Search for the cell housing the specified text and yield its [x, y] center coordinate. 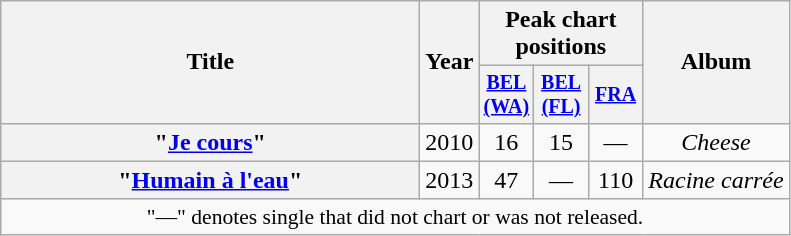
110 [615, 180]
FRA [615, 94]
2010 [450, 142]
"Je cours" [210, 142]
BEL(WA) [506, 94]
Racine carrée [716, 180]
"Humain à l'eau" [210, 180]
Cheese [716, 142]
BEL (FL) [561, 94]
16 [506, 142]
"—" denotes single that did not chart or was not released. [395, 217]
Peak chart positions [561, 34]
Title [210, 62]
Year [450, 62]
Album [716, 62]
2013 [450, 180]
15 [561, 142]
47 [506, 180]
